From the cell containing the given text, extract its center point as (x, y) coordinate. 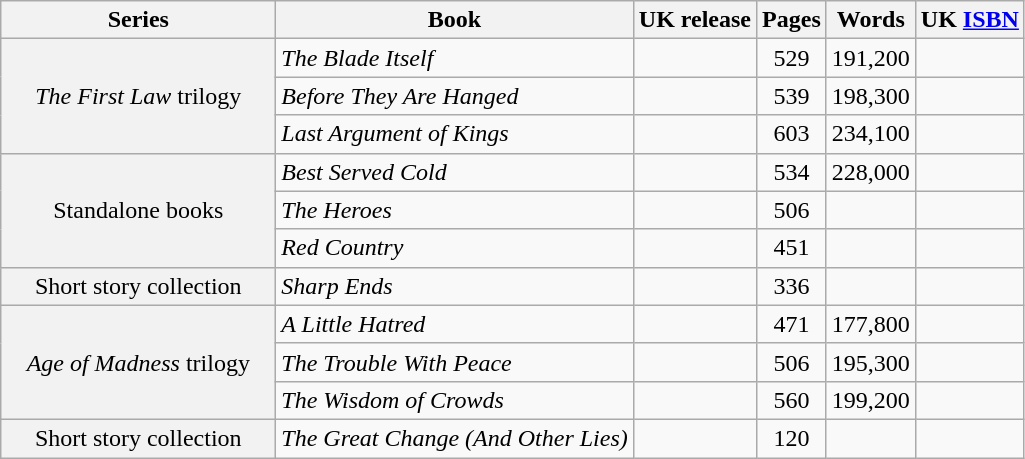
Before They Are Hanged (454, 96)
603 (792, 134)
336 (792, 286)
234,100 (870, 134)
120 (792, 438)
The Heroes (454, 210)
539 (792, 96)
The Great Change (And Other Lies) (454, 438)
Standalone books (138, 210)
Words (870, 20)
Book (454, 20)
UK ISBN (970, 20)
Last Argument of Kings (454, 134)
228,000 (870, 172)
UK release (694, 20)
529 (792, 58)
560 (792, 400)
Series (138, 20)
471 (792, 324)
Red Country (454, 248)
The Trouble With Peace (454, 362)
A Little Hatred (454, 324)
191,200 (870, 58)
198,300 (870, 96)
Best Served Cold (454, 172)
Age of Madness trilogy (138, 362)
199,200 (870, 400)
195,300 (870, 362)
Pages (792, 20)
177,800 (870, 324)
The Wisdom of Crowds (454, 400)
Sharp Ends (454, 286)
451 (792, 248)
534 (792, 172)
The First Law trilogy (138, 96)
The Blade Itself (454, 58)
